From the cell containing the given text, extract its center point as (x, y) coordinate. 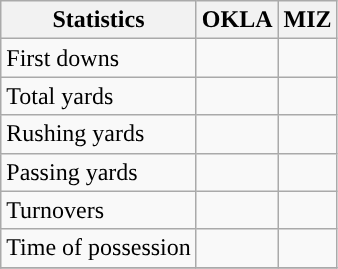
Total yards (99, 96)
OKLA (237, 20)
First downs (99, 58)
MIZ (308, 20)
Rushing yards (99, 134)
Turnovers (99, 210)
Statistics (99, 20)
Time of possession (99, 248)
Passing yards (99, 172)
